Scan for the cell matching the given text and deliver its [X, Y] coordinate at center. 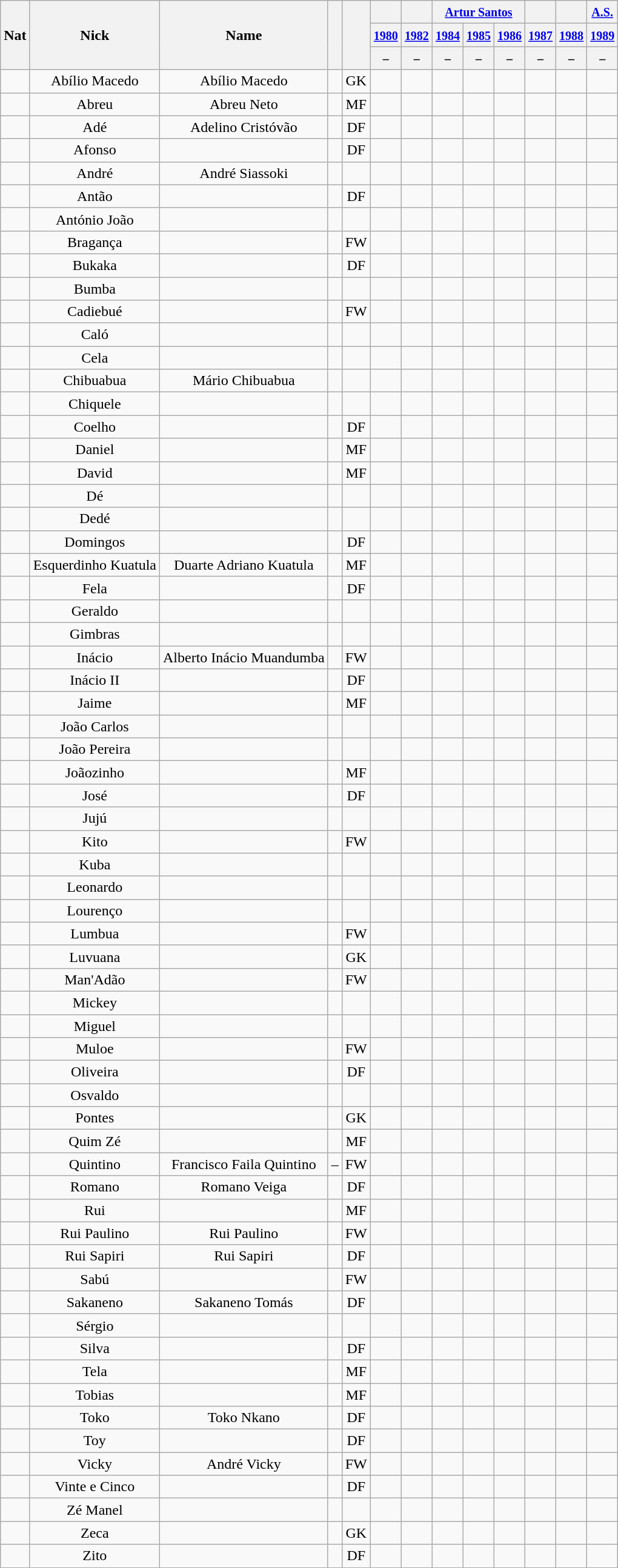
Romano [95, 1187]
Toko Nkano [244, 1418]
Daniel [95, 450]
Toy [95, 1441]
António João [95, 219]
Jaime [95, 703]
José [95, 796]
Leonardo [95, 888]
Abreu [95, 104]
Vinte e Cinco [95, 1487]
Geraldo [95, 611]
André [95, 173]
Rui [95, 1210]
Adé [95, 127]
Francisco Faila Quintino [244, 1164]
Luvuana [95, 957]
1987 [540, 35]
1985 [479, 35]
Zito [95, 1556]
Antão [95, 196]
Duarte Adriano Kuatula [244, 565]
Dedé [95, 519]
Gimbras [95, 634]
Cadiebué [95, 312]
Kito [95, 842]
David [95, 473]
Alberto Inácio Muandumba [244, 657]
Miguel [95, 1026]
Lumbua [95, 934]
Zé Manel [95, 1510]
Chiquele [95, 404]
Afonso [95, 150]
Domingos [95, 542]
1986 [509, 35]
Caló [95, 335]
Quintino [95, 1164]
Pontes [95, 1118]
Zeca [95, 1533]
Inácio [95, 657]
Cela [95, 358]
Toko [95, 1418]
Sakaneno Tomás [244, 1302]
Sabú [95, 1279]
Tobias [95, 1394]
Bumba [95, 289]
João Pereira [95, 749]
Sakaneno [95, 1302]
1982 [417, 35]
André Vicky [244, 1464]
Bukaka [95, 265]
1988 [572, 35]
1989 [602, 35]
Esquerdinho Kuatula [95, 565]
A.S. [602, 12]
Nick [95, 35]
Sérgio [95, 1325]
Name [244, 35]
Vicky [95, 1464]
Quim Zé [95, 1141]
Osvaldo [95, 1095]
Coelho [95, 427]
Dé [95, 496]
Inácio II [95, 680]
Kuba [95, 865]
1984 [447, 35]
Chibuabua [95, 381]
Artur Santos [479, 12]
Mickey [95, 1003]
Abreu Neto [244, 104]
Jujú [95, 819]
Tela [95, 1371]
Mário Chibuabua [244, 381]
Muloe [95, 1049]
Bragança [95, 242]
1980 [385, 35]
André Siassoki [244, 173]
Romano Veiga [244, 1187]
Fela [95, 588]
Oliveira [95, 1072]
João Carlos [95, 726]
Adelino Cristóvão [244, 127]
Silva [95, 1348]
Lourenço [95, 911]
Joãozinho [95, 772]
Man'Adão [95, 980]
Nat [15, 35]
